Scan for the cell matching the given text and deliver its [X, Y] coordinate at center. 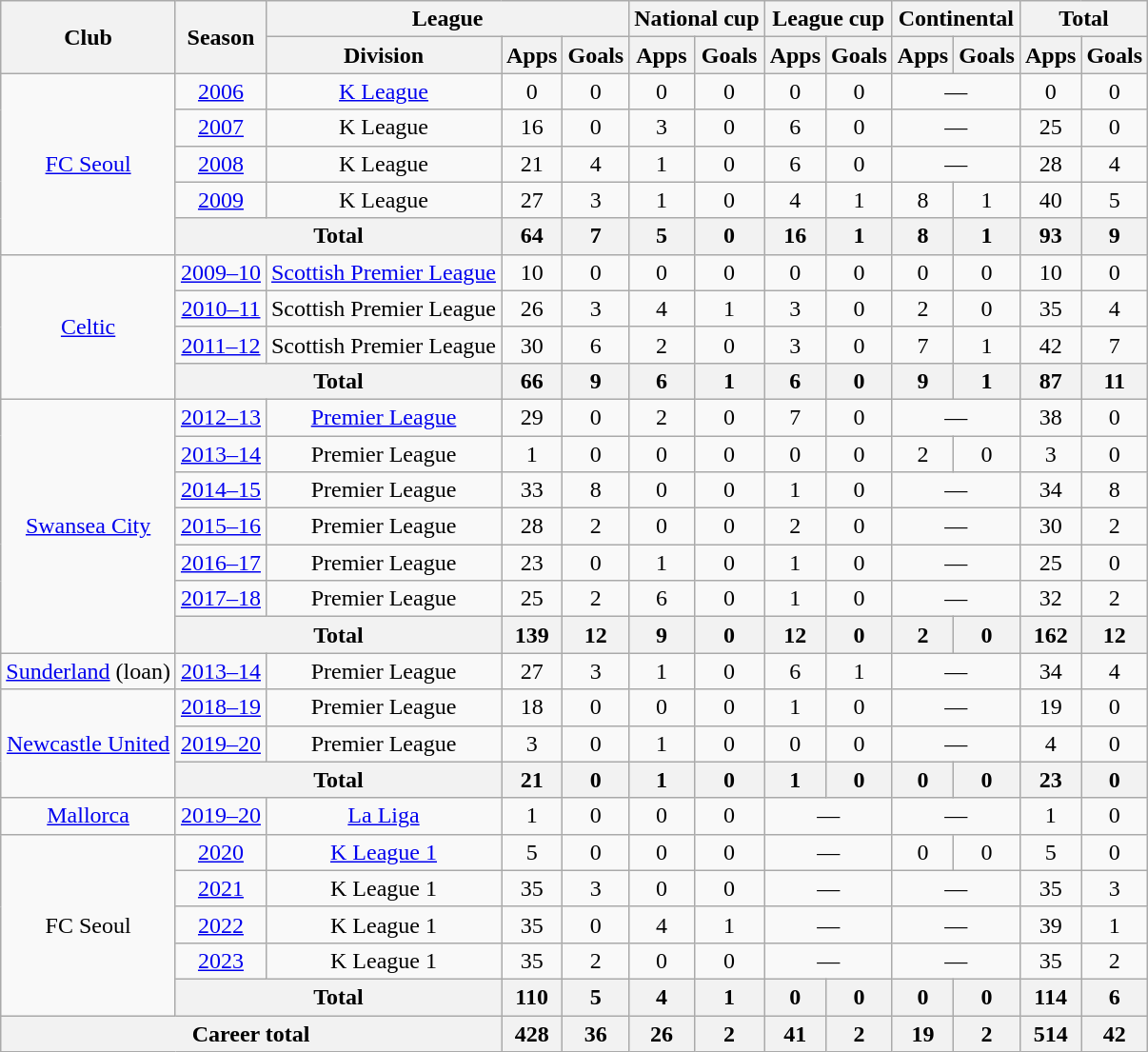
Club [89, 37]
2018–19 [221, 707]
League cup [828, 19]
2021 [221, 888]
33 [531, 490]
39 [1050, 924]
40 [1050, 200]
Continental [956, 19]
Division [383, 55]
2014–15 [221, 490]
Career total [251, 1033]
93 [1050, 236]
2007 [221, 128]
Swansea City [89, 526]
110 [531, 997]
National cup [697, 19]
18 [531, 707]
2009–10 [221, 272]
2020 [221, 852]
2011–12 [221, 345]
Season [221, 37]
64 [531, 236]
38 [1050, 417]
Newcastle United [89, 744]
2015–16 [221, 526]
2010–11 [221, 308]
139 [531, 635]
2006 [221, 91]
2023 [221, 961]
29 [531, 417]
41 [795, 1033]
514 [1050, 1033]
114 [1050, 997]
2022 [221, 924]
36 [596, 1033]
87 [1050, 381]
League [447, 19]
162 [1050, 635]
32 [1050, 599]
428 [531, 1033]
2009 [221, 200]
11 [1115, 381]
2012–13 [221, 417]
2016–17 [221, 563]
2017–18 [221, 599]
2008 [221, 164]
Mallorca [89, 816]
66 [531, 381]
La Liga [383, 816]
Sunderland (loan) [89, 671]
Celtic [89, 327]
